Provide the [X, Y] coordinate of the cell's center where the given text is located.  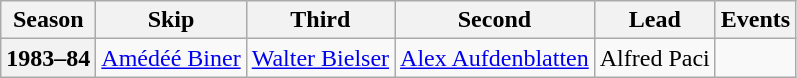
Third [320, 20]
Events [755, 20]
Lead [654, 20]
1983–84 [48, 58]
Season [48, 20]
Amédéé Biner [171, 58]
Walter Bielser [320, 58]
Second [495, 20]
Alex Aufdenblatten [495, 58]
Alfred Paci [654, 58]
Skip [171, 20]
